Return (x, y) of the center of cell containing provided text 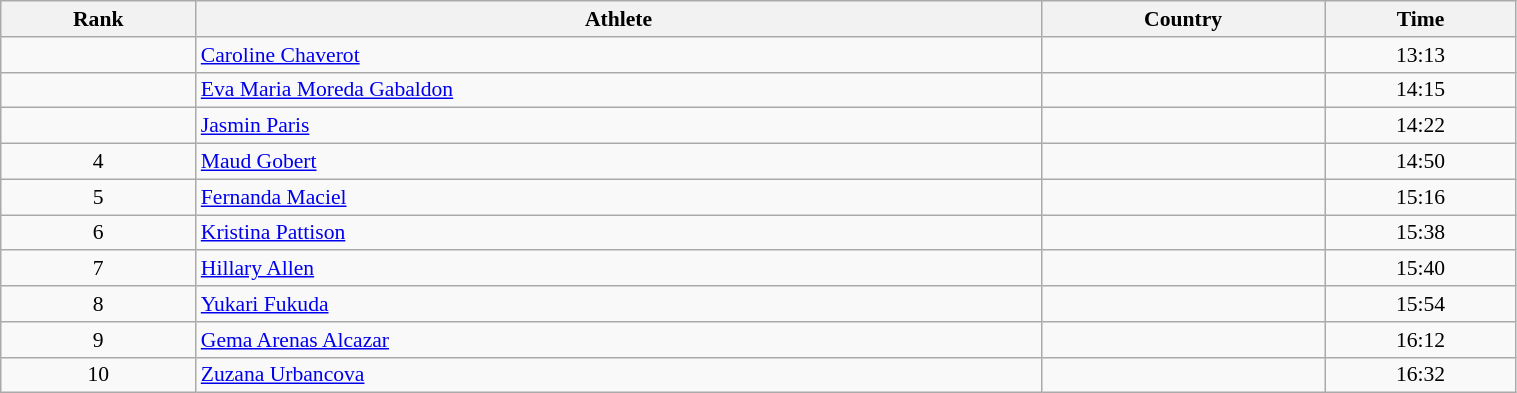
Hillary Allen (618, 269)
9 (98, 340)
15:38 (1420, 233)
5 (98, 197)
Jasmin Paris (618, 126)
Kristina Pattison (618, 233)
Eva Maria Moreda Gabaldon (618, 90)
Rank (98, 19)
13:13 (1420, 55)
Caroline Chaverot (618, 55)
7 (98, 269)
14:50 (1420, 162)
16:12 (1420, 340)
8 (98, 304)
10 (98, 375)
Athlete (618, 19)
15:54 (1420, 304)
Gema Arenas Alcazar (618, 340)
14:15 (1420, 90)
15:16 (1420, 197)
Time (1420, 19)
Zuzana Urbancova (618, 375)
Maud Gobert (618, 162)
Yukari Fukuda (618, 304)
4 (98, 162)
Country (1183, 19)
14:22 (1420, 126)
16:32 (1420, 375)
6 (98, 233)
Fernanda Maciel (618, 197)
15:40 (1420, 269)
